For the text-containing cell, return its midpoint in [X, Y] coordinate format. 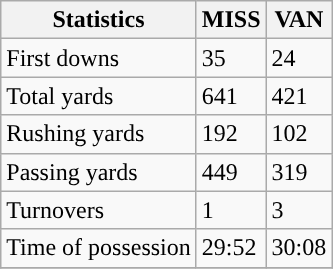
Turnovers [99, 210]
Rushing yards [99, 134]
102 [299, 134]
24 [299, 58]
29:52 [231, 248]
MISS [231, 20]
319 [299, 172]
Total yards [99, 96]
Time of possession [99, 248]
35 [231, 58]
30:08 [299, 248]
192 [231, 134]
First downs [99, 58]
449 [231, 172]
Passing yards [99, 172]
421 [299, 96]
3 [299, 210]
641 [231, 96]
VAN [299, 20]
Statistics [99, 20]
1 [231, 210]
